Determine the (x, y) coordinate at the center of the cell enclosing the given text.  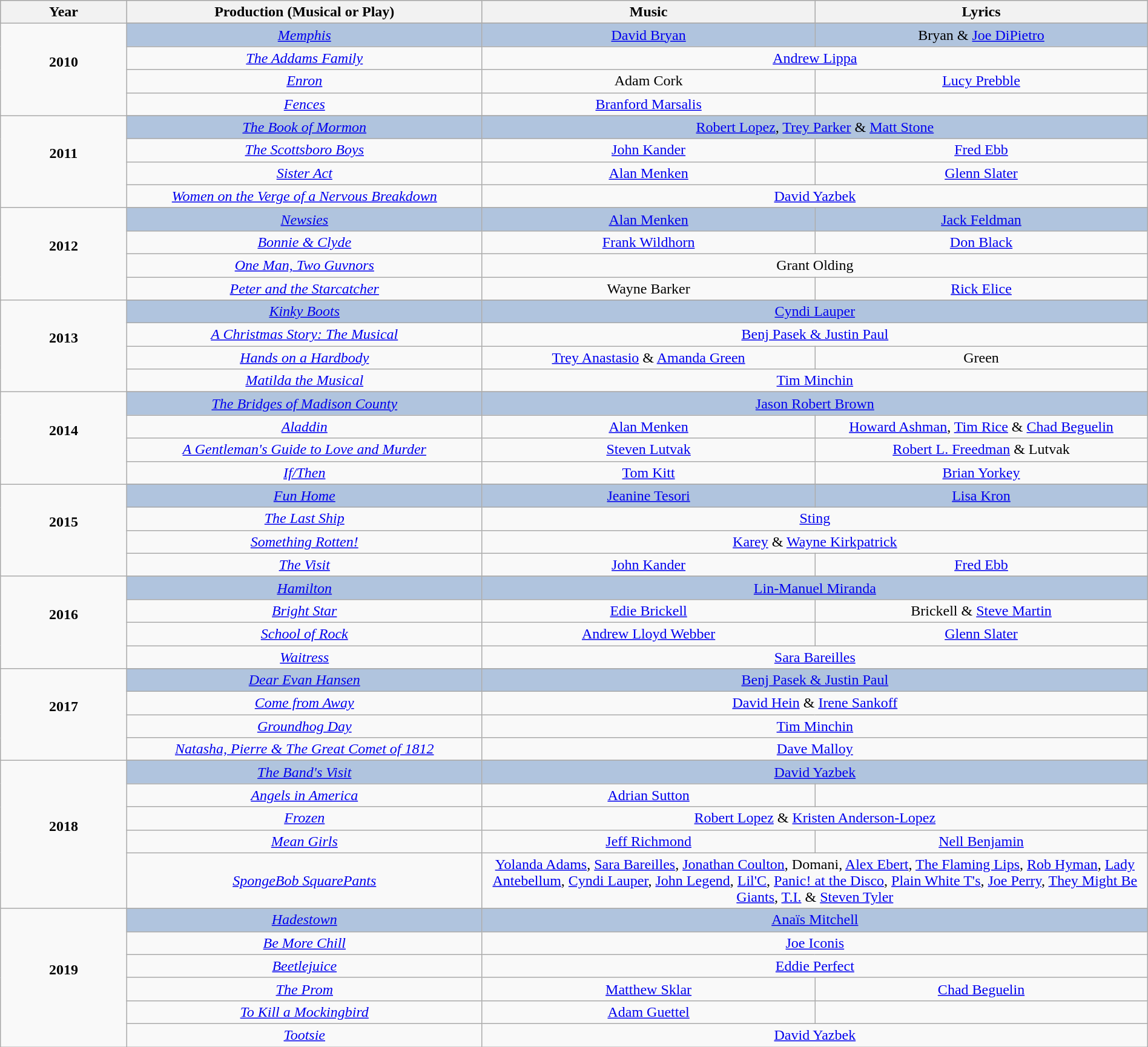
Robert Lopez & Kristen Anderson-Lopez (815, 818)
Steven Lutvak (648, 450)
Angels in America (304, 795)
The Addams Family (304, 58)
Women on the Verge of a Nervous Breakdown (304, 196)
Aladdin (304, 427)
The Book of Mormon (304, 127)
A Christmas Story: The Musical (304, 335)
The Bridges of Madison County (304, 404)
A Gentleman's Guide to Love and Murder (304, 450)
Trey Anastasio & Amanda Green (648, 358)
Don Black (981, 242)
Kinky Boots (304, 312)
Enron (304, 81)
Grant Olding (815, 265)
The Visit (304, 565)
To Kill a Mockingbird (304, 1012)
Sister Act (304, 173)
2013 (64, 346)
2014 (64, 438)
Chad Beguelin (981, 989)
Frank Wildhorn (648, 242)
Edie Brickell (648, 611)
Karey & Wayne Kirkpatrick (815, 542)
Nell Benjamin (981, 841)
Dear Evan Hansen (304, 680)
Joe Iconis (815, 943)
The Prom (304, 989)
Adrian Sutton (648, 795)
Jason Robert Brown (815, 404)
Matthew Sklar (648, 989)
Cyndi Lauper (815, 312)
Anaïs Mitchell (815, 920)
Sara Bareilles (815, 657)
Year (64, 12)
School of Rock (304, 634)
Waitress (304, 657)
2018 (64, 835)
Sting (815, 519)
2012 (64, 254)
Frozen (304, 818)
Lisa Kron (981, 496)
Tootsie (304, 1035)
Eddie Perfect (815, 966)
Groundhog Day (304, 726)
SpongeBob SquarePants (304, 881)
David Bryan (648, 35)
Rick Elice (981, 289)
Branford Marsalis (648, 104)
Natasha, Pierre & The Great Comet of 1812 (304, 749)
David Hein & Irene Sankoff (815, 703)
2010 (64, 70)
Newsies (304, 219)
Be More Chill (304, 943)
Brickell & Steve Martin (981, 611)
2016 (64, 622)
Music (648, 12)
Production (Musical or Play) (304, 12)
Fun Home (304, 496)
Bonnie & Clyde (304, 242)
Andrew Lippa (815, 58)
Adam Guettel (648, 1012)
Andrew Lloyd Webber (648, 634)
Jeanine Tesori (648, 496)
Mean Girls (304, 841)
2017 (64, 715)
Hamilton (304, 588)
The Scottsboro Boys (304, 150)
Bright Star (304, 611)
Tom Kitt (648, 473)
2011 (64, 162)
Brian Yorkey (981, 473)
2015 (64, 530)
Matilda the Musical (304, 381)
Adam Cork (648, 81)
Jeff Richmond (648, 841)
Howard Ashman, Tim Rice & Chad Beguelin (981, 427)
Lyrics (981, 12)
Peter and the Starcatcher (304, 289)
Green (981, 358)
Bryan & Joe DiPietro (981, 35)
Robert Lopez, Trey Parker & Matt Stone (815, 127)
Something Rotten! (304, 542)
The Band's Visit (304, 772)
2019 (64, 977)
Jack Feldman (981, 219)
Memphis (304, 35)
Lucy Prebble (981, 81)
The Last Ship (304, 519)
Dave Malloy (815, 749)
One Man, Two Guvnors (304, 265)
Come from Away (304, 703)
If/Then (304, 473)
Fences (304, 104)
Hands on a Hardbody (304, 358)
Robert L. Freedman & Lutvak (981, 450)
Beetlejuice (304, 966)
Hadestown (304, 920)
Lin-Manuel Miranda (815, 588)
Wayne Barker (648, 289)
